Return (x, y) of the center of cell containing provided text 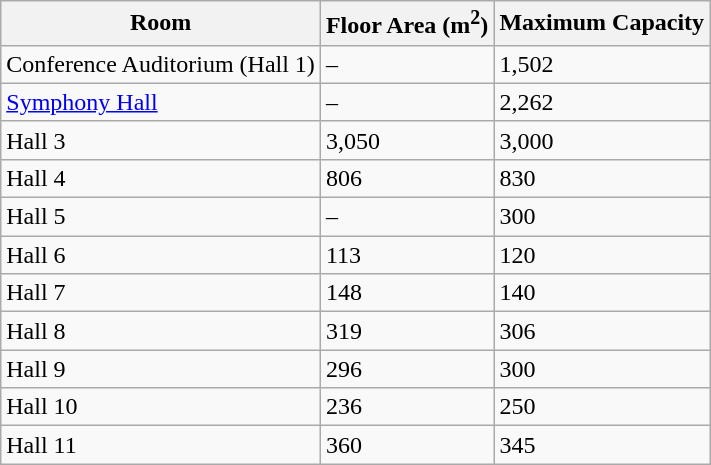
120 (602, 255)
296 (406, 369)
Room (161, 24)
140 (602, 293)
806 (406, 178)
Hall 5 (161, 217)
2,262 (602, 102)
113 (406, 255)
830 (602, 178)
1,502 (602, 64)
Conference Auditorium (Hall 1) (161, 64)
3,000 (602, 140)
Hall 10 (161, 407)
Hall 11 (161, 445)
250 (602, 407)
345 (602, 445)
148 (406, 293)
Symphony Hall (161, 102)
Hall 4 (161, 178)
236 (406, 407)
Hall 7 (161, 293)
319 (406, 331)
Maximum Capacity (602, 24)
360 (406, 445)
Hall 9 (161, 369)
Hall 8 (161, 331)
Floor Area (m2) (406, 24)
Hall 3 (161, 140)
Hall 6 (161, 255)
306 (602, 331)
3,050 (406, 140)
